For the text-containing cell, return its midpoint in (x, y) coordinate format. 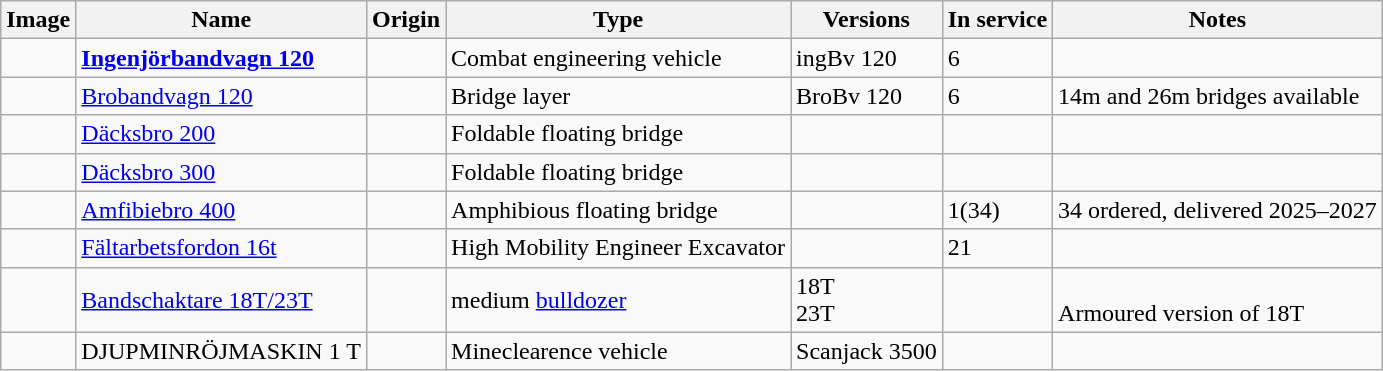
Armoured version of 18T (1218, 300)
Bridge layer (618, 96)
Däcksbro 300 (222, 172)
21 (997, 248)
Type (618, 20)
Origin (406, 20)
Ingenjörbandvagn 120 (222, 58)
Combat engineering vehicle (618, 58)
Notes (1218, 20)
Image (38, 20)
Versions (867, 20)
Amphibious floating bridge (618, 210)
In service (997, 20)
Däcksbro 200 (222, 134)
Amfibiebro 400 (222, 210)
Mineclearence vehicle (618, 351)
14m and 26m bridges available (1218, 96)
Bandschaktare 18T/23T (222, 300)
1(34) (997, 210)
medium bulldozer (618, 300)
Brobandvagn 120 (222, 96)
High Mobility Engineer Excavator (618, 248)
Name (222, 20)
ingBv 120 (867, 58)
18T23T (867, 300)
34 ordered, delivered 2025–2027 (1218, 210)
Scanjack 3500 (867, 351)
BroBv 120 (867, 96)
DJUPMINRÖJMASKIN 1 T (222, 351)
Fältarbetsfordon 16t (222, 248)
